Provide the [x, y] coordinate of the cell's center where the given text is located.  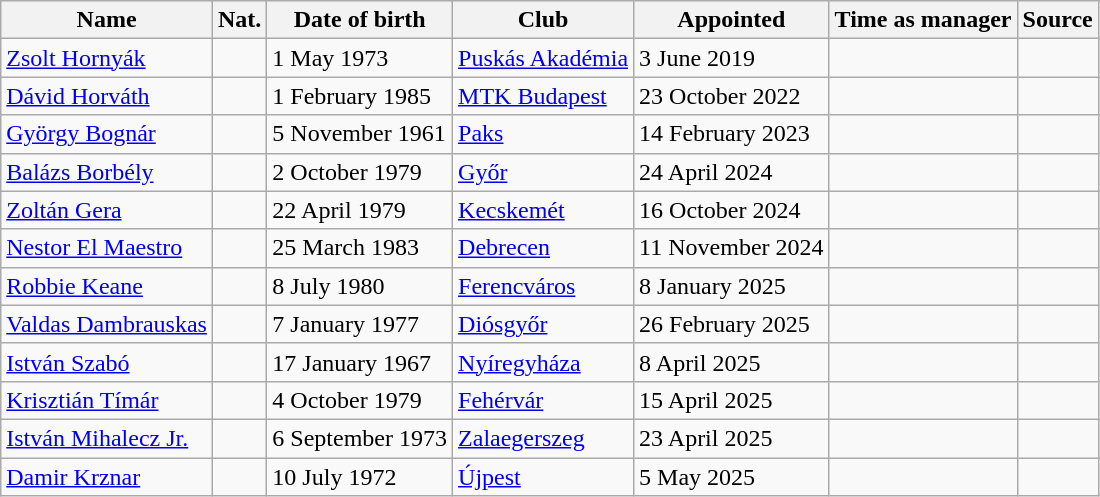
István Szabó [107, 362]
10 July 1972 [360, 477]
22 April 1979 [360, 210]
23 October 2022 [732, 96]
István Mihalecz Jr. [107, 438]
8 April 2025 [732, 362]
Nyíregyháza [544, 362]
8 July 1980 [360, 286]
Ferencváros [544, 286]
Debrecen [544, 248]
György Bognár [107, 134]
11 November 2024 [732, 248]
Club [544, 20]
5 May 2025 [732, 477]
Paks [544, 134]
Valdas Dambrauskas [107, 324]
Date of birth [360, 20]
Nestor El Maestro [107, 248]
26 February 2025 [732, 324]
Name [107, 20]
Kecskemét [544, 210]
Nat. [239, 20]
Source [1058, 20]
8 January 2025 [732, 286]
Time as manager [923, 20]
4 October 1979 [360, 400]
Zalaegerszeg [544, 438]
Appointed [732, 20]
15 April 2025 [732, 400]
3 June 2019 [732, 58]
17 January 1967 [360, 362]
16 October 2024 [732, 210]
14 February 2023 [732, 134]
Krisztián Tímár [107, 400]
Zoltán Gera [107, 210]
24 April 2024 [732, 172]
2 October 1979 [360, 172]
1 February 1985 [360, 96]
Dávid Horváth [107, 96]
Puskás Akadémia [544, 58]
25 March 1983 [360, 248]
MTK Budapest [544, 96]
6 September 1973 [360, 438]
Újpest [544, 477]
Győr [544, 172]
5 November 1961 [360, 134]
Zsolt Hornyák [107, 58]
Damir Krznar [107, 477]
1 May 1973 [360, 58]
Robbie Keane [107, 286]
23 April 2025 [732, 438]
7 January 1977 [360, 324]
Fehérvár [544, 400]
Balázs Borbély [107, 172]
Diósgyőr [544, 324]
